Provide the [X, Y] coordinate of the cell's center where the given text is located.  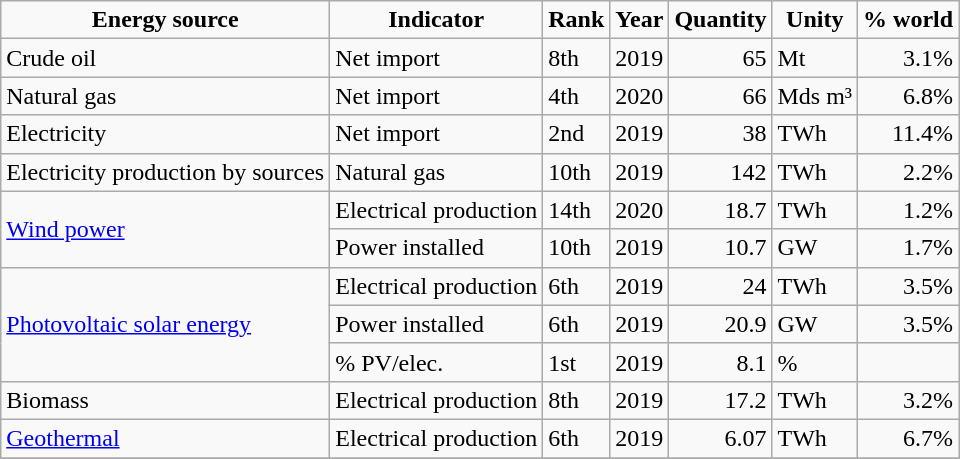
1.7% [908, 248]
Geothermal [166, 438]
20.9 [720, 324]
38 [720, 134]
6.7% [908, 438]
2nd [576, 134]
Wind power [166, 229]
Mds m³ [815, 96]
17.2 [720, 400]
Indicator [436, 20]
Quantity [720, 20]
11.4% [908, 134]
6.07 [720, 438]
Electricity production by sources [166, 172]
Unity [815, 20]
3.2% [908, 400]
% world [908, 20]
3.1% [908, 58]
2.2% [908, 172]
14th [576, 210]
66 [720, 96]
Energy source [166, 20]
Rank [576, 20]
% PV/elec. [436, 362]
10.7 [720, 248]
Year [640, 20]
% [815, 362]
4th [576, 96]
Biomass [166, 400]
65 [720, 58]
Electricity [166, 134]
6.8% [908, 96]
Photovoltaic solar energy [166, 324]
1.2% [908, 210]
18.7 [720, 210]
142 [720, 172]
8.1 [720, 362]
24 [720, 286]
Mt [815, 58]
1st [576, 362]
Crude oil [166, 58]
